Extract the (X, Y) coordinate from the center of the cell holding the provided text.  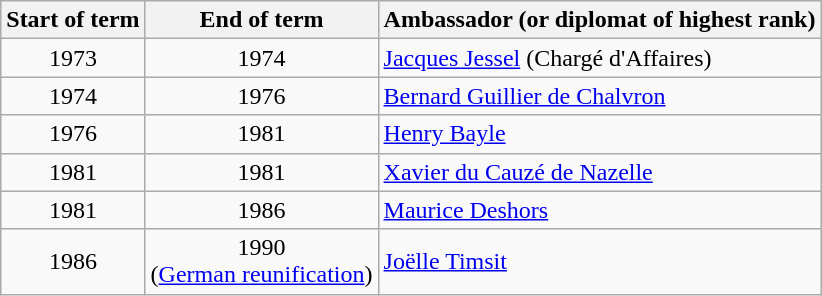
1973 (73, 58)
Start of term (73, 20)
Xavier du Cauzé de Nazelle (600, 172)
Bernard Guillier de Chalvron (600, 96)
Jacques Jessel (Chargé d'Affaires) (600, 58)
Ambassador (or diplomat of highest rank) (600, 20)
End of term (262, 20)
Maurice Deshors (600, 210)
Joëlle Timsit (600, 262)
1990 (German reunification) (262, 262)
Henry Bayle (600, 134)
